Capture the cell that displays the provided text and extract its (X, Y) central coordinate. 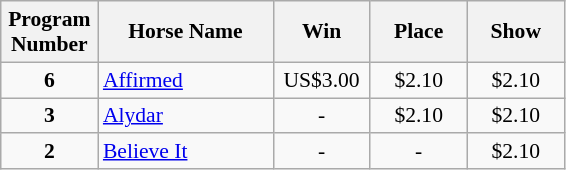
Show (516, 32)
3 (50, 116)
Place (418, 32)
Affirmed (186, 80)
2 (50, 152)
6 (50, 80)
Believe It (186, 152)
Horse Name (186, 32)
US$3.00 (322, 80)
Win (322, 32)
Alydar (186, 116)
Program Number (50, 32)
